Output the (x, y) coordinate of the center of the cell containing the given text.  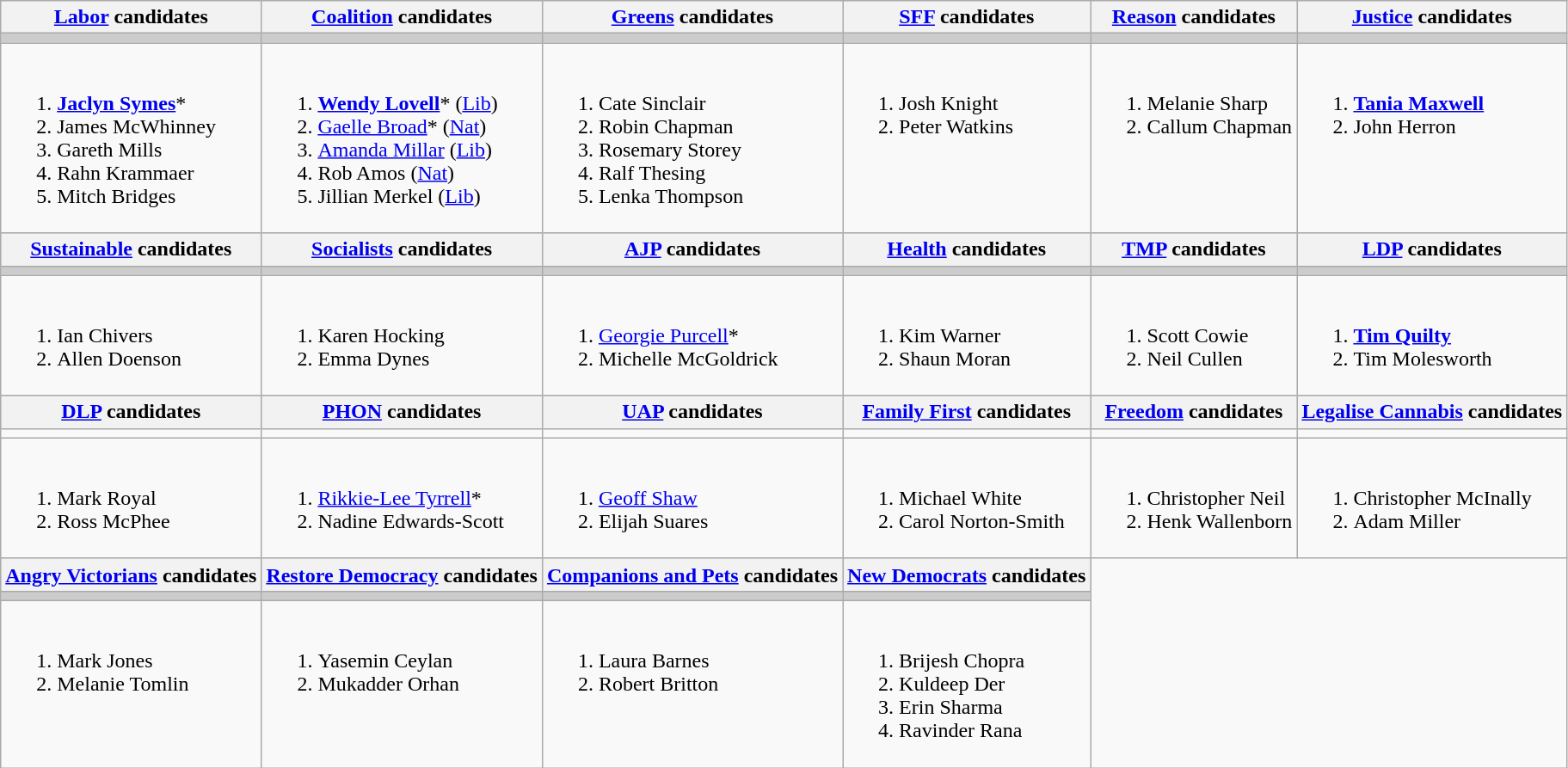
Michael WhiteCarol Norton-Smith (967, 498)
Brijesh ChopraKuldeep DerErin SharmaRavinder Rana (967, 684)
Tim QuiltyTim Molesworth (1432, 335)
New Democrats candidates (967, 574)
Tania MaxwellJohn Herron (1432, 138)
Angry Victorians candidates (131, 574)
Kim WarnerShaun Moran (967, 335)
Georgie Purcell*Michelle McGoldrick (692, 335)
Restore Democracy candidates (403, 574)
UAP candidates (692, 412)
Justice candidates (1432, 17)
Jaclyn Symes*James McWhinneyGareth MillsRahn KrammaerMitch Bridges (131, 138)
Geoff ShawElijah Suares (692, 498)
DLP candidates (131, 412)
Christopher McInallyAdam Miller (1432, 498)
Yasemin CeylanMukadder Orhan (403, 684)
Cate SinclairRobin ChapmanRosemary StoreyRalf ThesingLenka Thompson (692, 138)
Christopher NeilHenk Wallenborn (1194, 498)
Socialists candidates (403, 249)
Reason candidates (1194, 17)
LDP candidates (1432, 249)
Health candidates (967, 249)
Laura BarnesRobert Britton (692, 684)
Greens candidates (692, 17)
PHON candidates (403, 412)
Companions and Pets candidates (692, 574)
Scott CowieNeil Cullen (1194, 335)
Wendy Lovell* (Lib)Gaelle Broad* (Nat)Amanda Millar (Lib)Rob Amos (Nat)Jillian Merkel (Lib) (403, 138)
Karen HockingEmma Dynes (403, 335)
Legalise Cannabis candidates (1432, 412)
SFF candidates (967, 17)
Coalition candidates (403, 17)
Rikkie-Lee Tyrrell*Nadine Edwards-Scott (403, 498)
Family First candidates (967, 412)
AJP candidates (692, 249)
Labor candidates (131, 17)
Freedom candidates (1194, 412)
Ian ChiversAllen Doenson (131, 335)
Sustainable candidates (131, 249)
TMP candidates (1194, 249)
Mark RoyalRoss McPhee (131, 498)
Mark JonesMelanie Tomlin (131, 684)
Josh KnightPeter Watkins (967, 138)
Melanie SharpCallum Chapman (1194, 138)
